From the cell containing the given text, extract its center point as (x, y) coordinate. 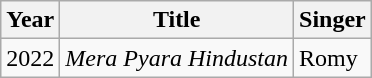
2022 (30, 58)
Singer (333, 20)
Year (30, 20)
Title (177, 20)
Romy (333, 58)
Mera Pyara Hindustan (177, 58)
